Extract the (x, y) coordinate from the center of the cell holding the provided text.  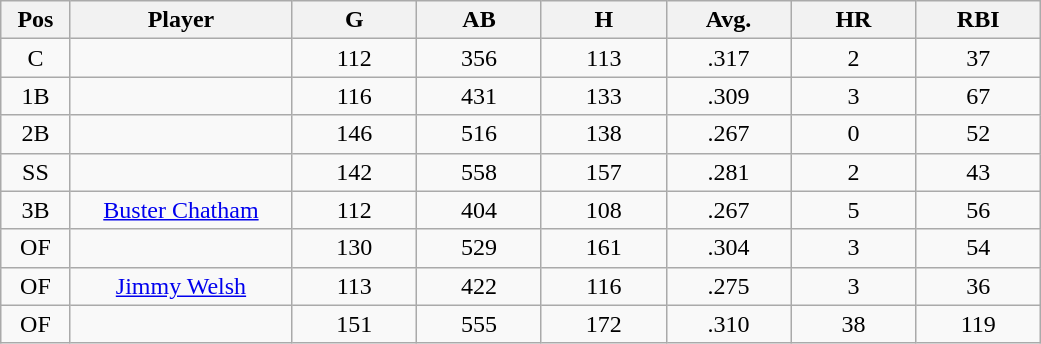
108 (604, 210)
.309 (728, 96)
356 (480, 58)
0 (854, 134)
422 (480, 286)
Pos (36, 20)
.304 (728, 248)
138 (604, 134)
Avg. (728, 20)
161 (604, 248)
Buster Chatham (181, 210)
67 (978, 96)
52 (978, 134)
43 (978, 172)
HR (854, 20)
172 (604, 324)
.275 (728, 286)
G (354, 20)
SS (36, 172)
36 (978, 286)
516 (480, 134)
H (604, 20)
3B (36, 210)
RBI (978, 20)
151 (354, 324)
.310 (728, 324)
130 (354, 248)
1B (36, 96)
C (36, 58)
157 (604, 172)
38 (854, 324)
558 (480, 172)
431 (480, 96)
555 (480, 324)
529 (480, 248)
37 (978, 58)
119 (978, 324)
54 (978, 248)
.281 (728, 172)
56 (978, 210)
5 (854, 210)
133 (604, 96)
146 (354, 134)
.317 (728, 58)
404 (480, 210)
2B (36, 134)
AB (480, 20)
Player (181, 20)
Jimmy Welsh (181, 286)
142 (354, 172)
